Detect which cell encompasses the target text, then output its (x, y) center coordinate. 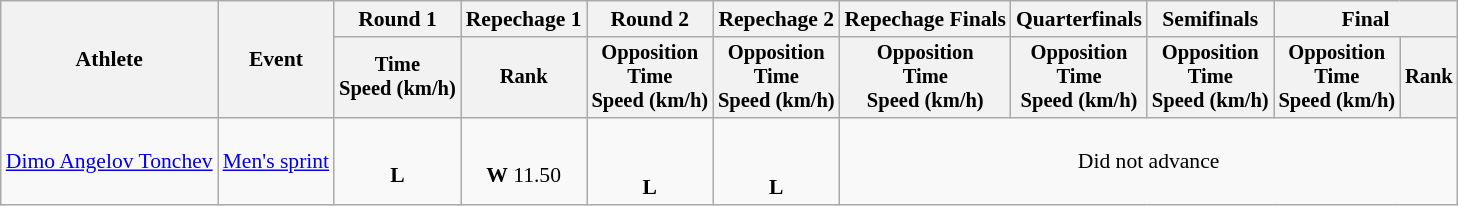
Final (1366, 19)
Repechage Finals (926, 19)
Semifinals (1210, 19)
Dimo Angelov Tonchev (110, 162)
Did not advance (1149, 162)
Round 2 (650, 19)
Round 1 (398, 19)
Repechage 1 (524, 19)
Athlete (110, 60)
W 11.50 (524, 162)
Repechage 2 (776, 19)
Quarterfinals (1079, 19)
Event (276, 60)
TimeSpeed (km/h) (398, 78)
Men's sprint (276, 162)
